Return (x, y) of the center of cell containing provided text 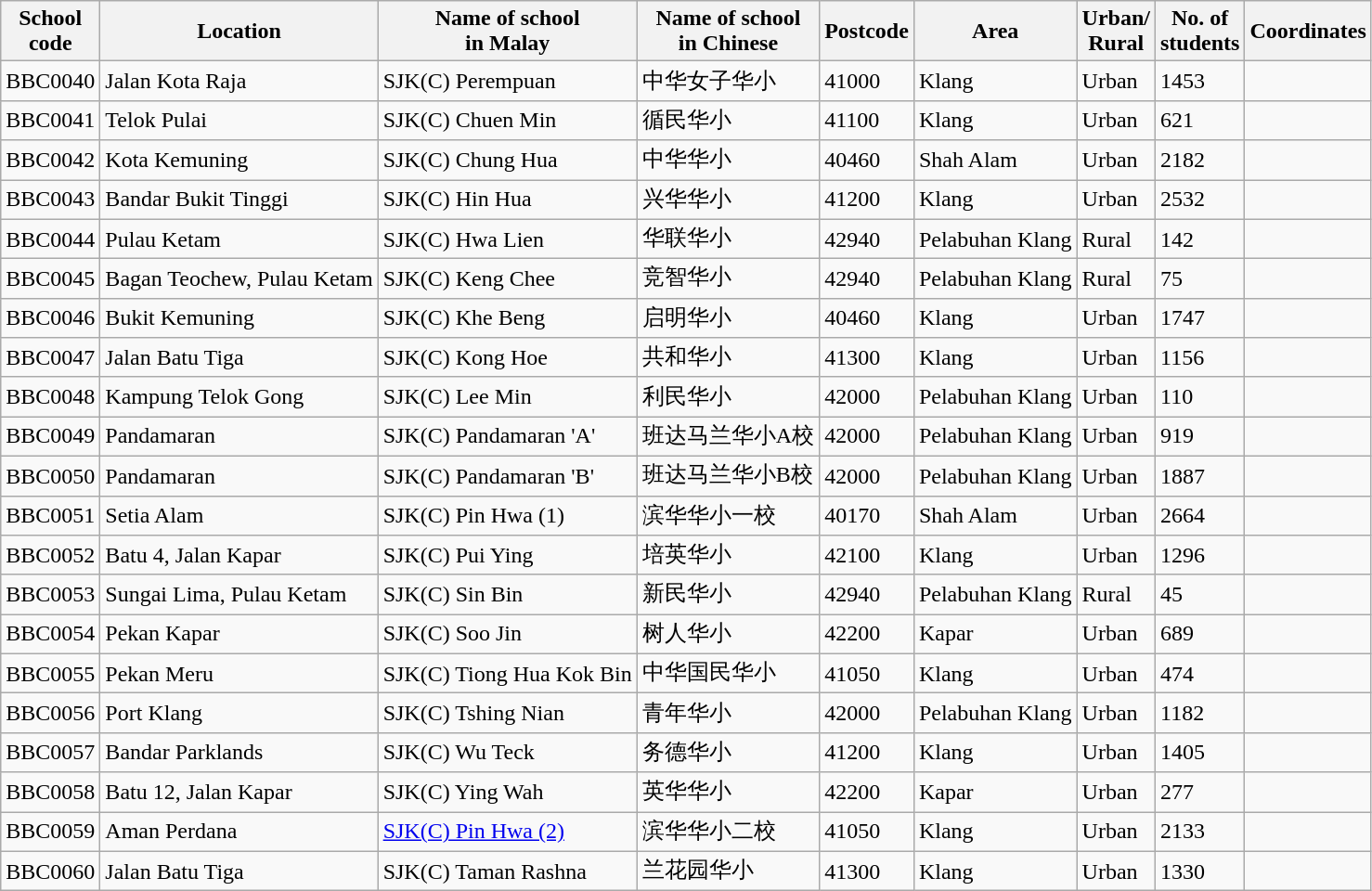
SJK(C) Pin Hwa (2) (507, 832)
中华国民华小 (728, 674)
42100 (867, 555)
SJK(C) Tiong Hua Kok Bin (507, 674)
BBC0041 (50, 121)
689 (1199, 635)
Area (995, 32)
中华华小 (728, 160)
41100 (867, 121)
41000 (867, 82)
树人华小 (728, 635)
Location (239, 32)
Coordinates (1308, 32)
1156 (1199, 358)
SJK(C) Khe Beng (507, 317)
SJK(C) Chuen Min (507, 121)
BBC0060 (50, 871)
BBC0056 (50, 713)
利民华小 (728, 397)
BBC0048 (50, 397)
SJK(C) Pandamaran 'A' (507, 436)
40170 (867, 516)
英华华小 (728, 793)
SJK(C) Wu Teck (507, 752)
SJK(C) Hin Hua (507, 200)
兴华华小 (728, 200)
BBC0059 (50, 832)
青年华小 (728, 713)
BBC0047 (50, 358)
SJK(C) Taman Rashna (507, 871)
BBC0052 (50, 555)
Kota Kemuning (239, 160)
BBC0053 (50, 594)
竞智华小 (728, 278)
中华女子华小 (728, 82)
Name of schoolin Malay (507, 32)
Port Klang (239, 713)
2532 (1199, 200)
75 (1199, 278)
SJK(C) Pui Ying (507, 555)
142 (1199, 239)
Postcode (867, 32)
Bandar Parklands (239, 752)
务德华小 (728, 752)
1405 (1199, 752)
SJK(C) Perempuan (507, 82)
BBC0058 (50, 793)
SJK(C) Hwa Lien (507, 239)
华联华小 (728, 239)
SJK(C) Pin Hwa (1) (507, 516)
BBC0050 (50, 475)
Bandar Bukit Tinggi (239, 200)
BBC0057 (50, 752)
BBC0055 (50, 674)
BBC0054 (50, 635)
启明华小 (728, 317)
BBC0042 (50, 160)
SJK(C) Soo Jin (507, 635)
Pulau Ketam (239, 239)
循民华小 (728, 121)
BBC0043 (50, 200)
兰花园华小 (728, 871)
1747 (1199, 317)
2182 (1199, 160)
SJK(C) Ying Wah (507, 793)
Bagan Teochew, Pulau Ketam (239, 278)
SJK(C) Pandamaran 'B' (507, 475)
45 (1199, 594)
No. ofstudents (1199, 32)
Name of schoolin Chinese (728, 32)
1182 (1199, 713)
SJK(C) Lee Min (507, 397)
Batu 4, Jalan Kapar (239, 555)
Jalan Kota Raja (239, 82)
BBC0045 (50, 278)
1330 (1199, 871)
BBC0049 (50, 436)
Bukit Kemuning (239, 317)
SJK(C) Sin Bin (507, 594)
BBC0040 (50, 82)
Urban/Rural (1116, 32)
Schoolcode (50, 32)
1453 (1199, 82)
BBC0051 (50, 516)
滨华华小一校 (728, 516)
滨华华小二校 (728, 832)
2133 (1199, 832)
SJK(C) Kong Hoe (507, 358)
BBC0046 (50, 317)
Aman Perdana (239, 832)
Sungai Lima, Pulau Ketam (239, 594)
Pekan Kapar (239, 635)
277 (1199, 793)
Telok Pulai (239, 121)
SJK(C) Chung Hua (507, 160)
BBC0044 (50, 239)
621 (1199, 121)
SJK(C) Tshing Nian (507, 713)
培英华小 (728, 555)
919 (1199, 436)
Setia Alam (239, 516)
2664 (1199, 516)
新民华小 (728, 594)
SJK(C) Keng Chee (507, 278)
1887 (1199, 475)
1296 (1199, 555)
共和华小 (728, 358)
Kampung Telok Gong (239, 397)
Batu 12, Jalan Kapar (239, 793)
班达马兰华小B校 (728, 475)
474 (1199, 674)
班达马兰华小A校 (728, 436)
Pekan Meru (239, 674)
110 (1199, 397)
